Extract the [X, Y] coordinate from the center of the cell holding the provided text.  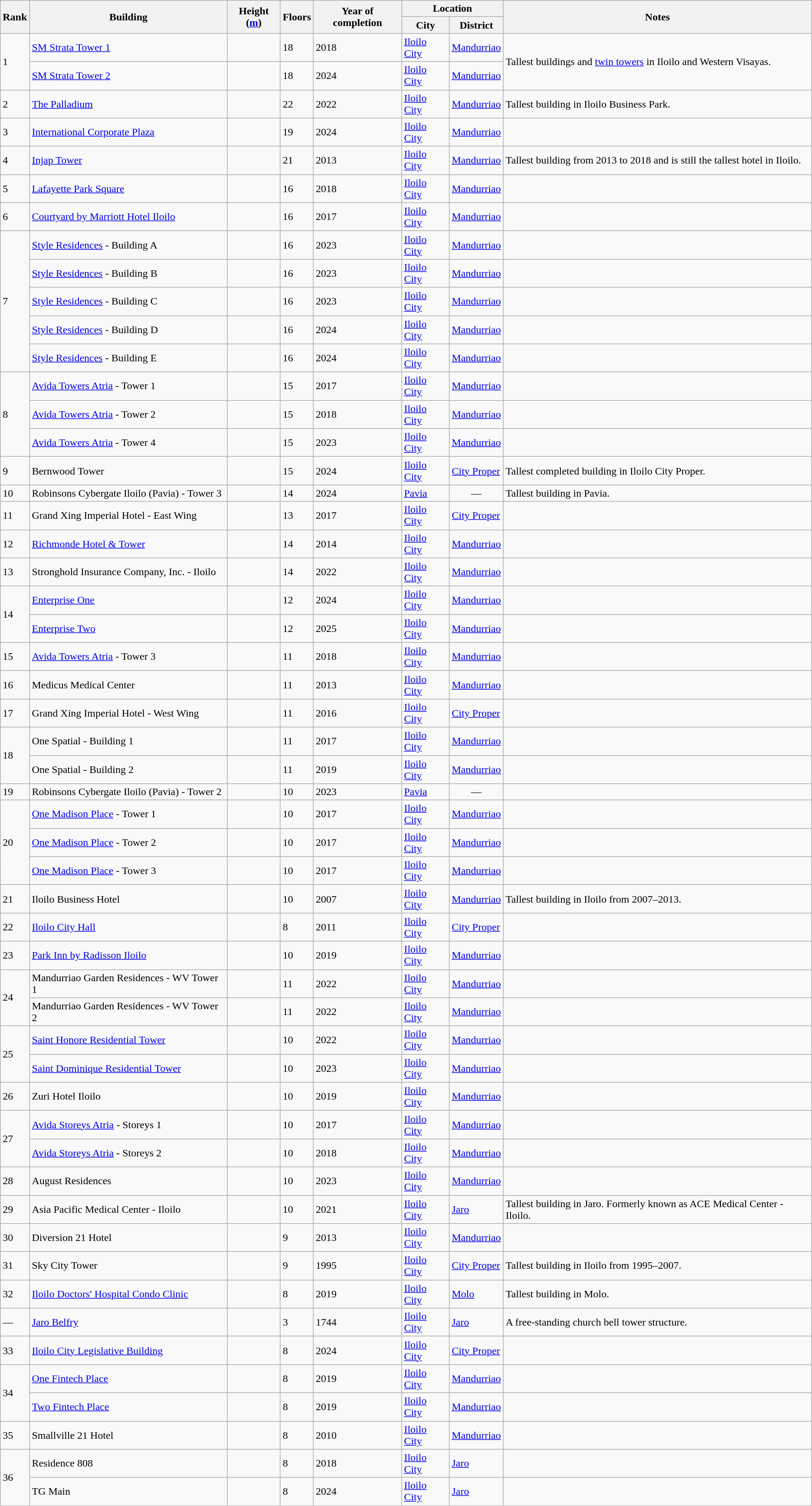
Saint Honore Residential Tower [128, 1040]
Tallest building from 2013 to 2018 and is still the tallest hotel in Iloilo. [658, 160]
34 [15, 1393]
Location [452, 9]
5 [15, 188]
Residence 808 [128, 1463]
30 [15, 1238]
Style Residences - Building D [128, 330]
SM Strata Tower 2 [128, 75]
Year of completion [357, 17]
2 [15, 104]
23 [15, 955]
Jaro Belfry [128, 1322]
Mandurriao Garden Residences - WV Tower 1 [128, 984]
TG Main [128, 1491]
Tallest buildings and twin towers in Iloilo and Western Visayas. [658, 62]
Tallest building in Molo. [658, 1294]
35 [15, 1435]
Iloilo City Legislative Building [128, 1351]
Rank [15, 17]
Iloilo City Hall [128, 927]
Medicus Medical Center [128, 684]
Avida Towers Atria - Tower 3 [128, 657]
1995 [357, 1266]
20 [15, 842]
August Residences [128, 1181]
Avida Towers Atria - Tower 1 [128, 386]
2011 [357, 927]
24 [15, 998]
Mandurriao Garden Residences - WV Tower 2 [128, 1012]
2021 [357, 1209]
One Madison Place - Tower 2 [128, 842]
Injap Tower [128, 160]
32 [15, 1294]
District [476, 25]
Stronghold Insurance Company, Inc. - Iloilo [128, 572]
Style Residences - Building A [128, 245]
Tallest building in Pavia. [658, 493]
Tallest building in Jaro. Formerly known as ACE Medical Center - Iloilo. [658, 1209]
Iloilo Doctors' Hospital Condo Clinic [128, 1294]
One Madison Place - Tower 1 [128, 815]
Asia Pacific Medical Center - Iloilo [128, 1209]
Courtyard by Marriott Hotel Iloilo [128, 217]
Style Residences - Building B [128, 273]
Iloilo Business Hotel [128, 899]
2010 [357, 1435]
Floors [297, 17]
SM Strata Tower 1 [128, 48]
1744 [357, 1322]
25 [15, 1054]
Bernwood Tower [128, 471]
31 [15, 1266]
Grand Xing Imperial Hotel - East Wing [128, 515]
Tallest building in Iloilo Business Park. [658, 104]
2016 [357, 713]
Sky City Tower [128, 1266]
The Palladium [128, 104]
6 [15, 217]
Tallest building in Iloilo from 2007–2013. [658, 899]
28 [15, 1181]
Enterprise Two [128, 628]
7 [15, 301]
2007 [357, 899]
1 [15, 62]
One Spatial - Building 2 [128, 769]
City [426, 25]
Avida Towers Atria - Tower 2 [128, 415]
Enterprise One [128, 600]
Park Inn by Radisson Iloilo [128, 955]
Building [128, 17]
Diversion 21 Hotel [128, 1238]
International Corporate Plaza [128, 132]
17 [15, 713]
Saint Dominique Residential Tower [128, 1068]
33 [15, 1351]
Smallville 21 Hotel [128, 1435]
Style Residences - Building E [128, 358]
29 [15, 1209]
Two Fintech Place [128, 1407]
Robinsons Cybergate Iloilo (Pavia) - Tower 3 [128, 493]
Robinsons Cybergate Iloilo (Pavia) - Tower 2 [128, 792]
A free-standing church bell tower structure. [658, 1322]
Avida Storeys Atria - Storeys 1 [128, 1124]
4 [15, 160]
Height (m) [254, 17]
27 [15, 1139]
Avida Storeys Atria - Storeys 2 [128, 1153]
36 [15, 1477]
Avida Towers Atria - Tower 4 [128, 442]
Molo [476, 1294]
Notes [658, 17]
One Spatial - Building 1 [128, 741]
One Fintech Place [128, 1378]
One Madison Place - Tower 3 [128, 871]
Style Residences - Building C [128, 301]
Grand Xing Imperial Hotel - West Wing [128, 713]
Richmonde Hotel & Tower [128, 544]
2014 [357, 544]
Tallest completed building in Iloilo City Proper. [658, 471]
Lafayette Park Square [128, 188]
Zuri Hotel Iloilo [128, 1097]
Tallest building in Iloilo from 1995–2007. [658, 1266]
26 [15, 1097]
2025 [357, 628]
